Identify which cell holds the provided text, then report its (x, y) central coordinate. 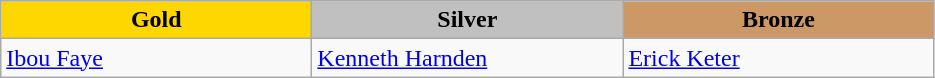
Kenneth Harnden (468, 58)
Ibou Faye (156, 58)
Erick Keter (778, 58)
Bronze (778, 20)
Silver (468, 20)
Gold (156, 20)
